Scan for the cell matching the given text and deliver its [x, y] coordinate at center. 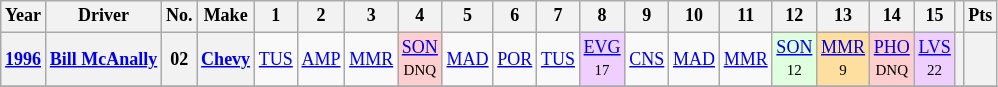
9 [647, 16]
Chevy [226, 59]
POR [515, 59]
5 [468, 16]
Year [24, 16]
Pts [980, 16]
MMR9 [844, 59]
Driver [103, 16]
02 [180, 59]
No. [180, 16]
SONDNQ [420, 59]
12 [794, 16]
LVS22 [934, 59]
SON12 [794, 59]
13 [844, 16]
EVG17 [602, 59]
3 [372, 16]
4 [420, 16]
CNS [647, 59]
11 [746, 16]
AMP [321, 59]
10 [694, 16]
7 [558, 16]
14 [892, 16]
PHODNQ [892, 59]
2 [321, 16]
1 [276, 16]
1996 [24, 59]
Bill McAnally [103, 59]
8 [602, 16]
Make [226, 16]
15 [934, 16]
6 [515, 16]
